For the text-containing cell, return its midpoint in [X, Y] coordinate format. 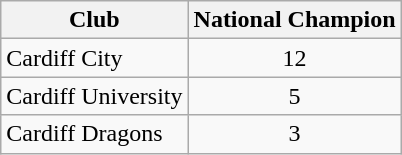
12 [294, 58]
Cardiff City [94, 58]
Cardiff University [94, 96]
National Champion [294, 20]
Club [94, 20]
3 [294, 134]
Cardiff Dragons [94, 134]
5 [294, 96]
